Extract the [X, Y] coordinate from the center of the cell holding the provided text.  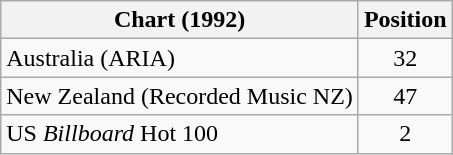
Position [405, 20]
Chart (1992) [180, 20]
2 [405, 134]
Australia (ARIA) [180, 58]
US Billboard Hot 100 [180, 134]
New Zealand (Recorded Music NZ) [180, 96]
47 [405, 96]
32 [405, 58]
